From the cell containing the given text, extract its center point as [x, y] coordinate. 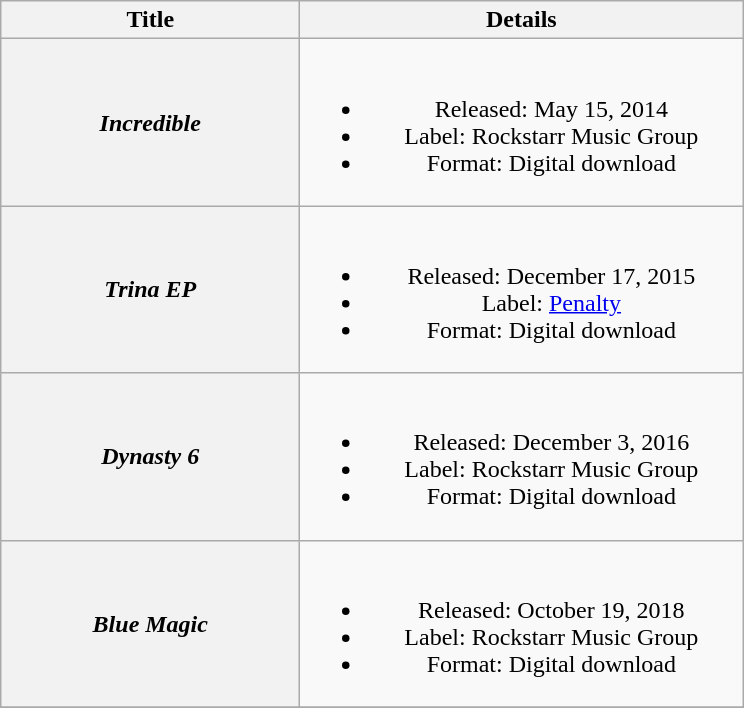
Released: May 15, 2014Label: Rockstarr Music GroupFormat: Digital download [522, 122]
Trina EP [150, 290]
Released: October 19, 2018Label: Rockstarr Music GroupFormat: Digital download [522, 624]
Title [150, 20]
Released: December 3, 2016Label: Rockstarr Music GroupFormat: Digital download [522, 456]
Details [522, 20]
Released: December 17, 2015Label: PenaltyFormat: Digital download [522, 290]
Dynasty 6 [150, 456]
Incredible [150, 122]
Blue Magic [150, 624]
